Detect which cell encompasses the target text, then output its (X, Y) center coordinate. 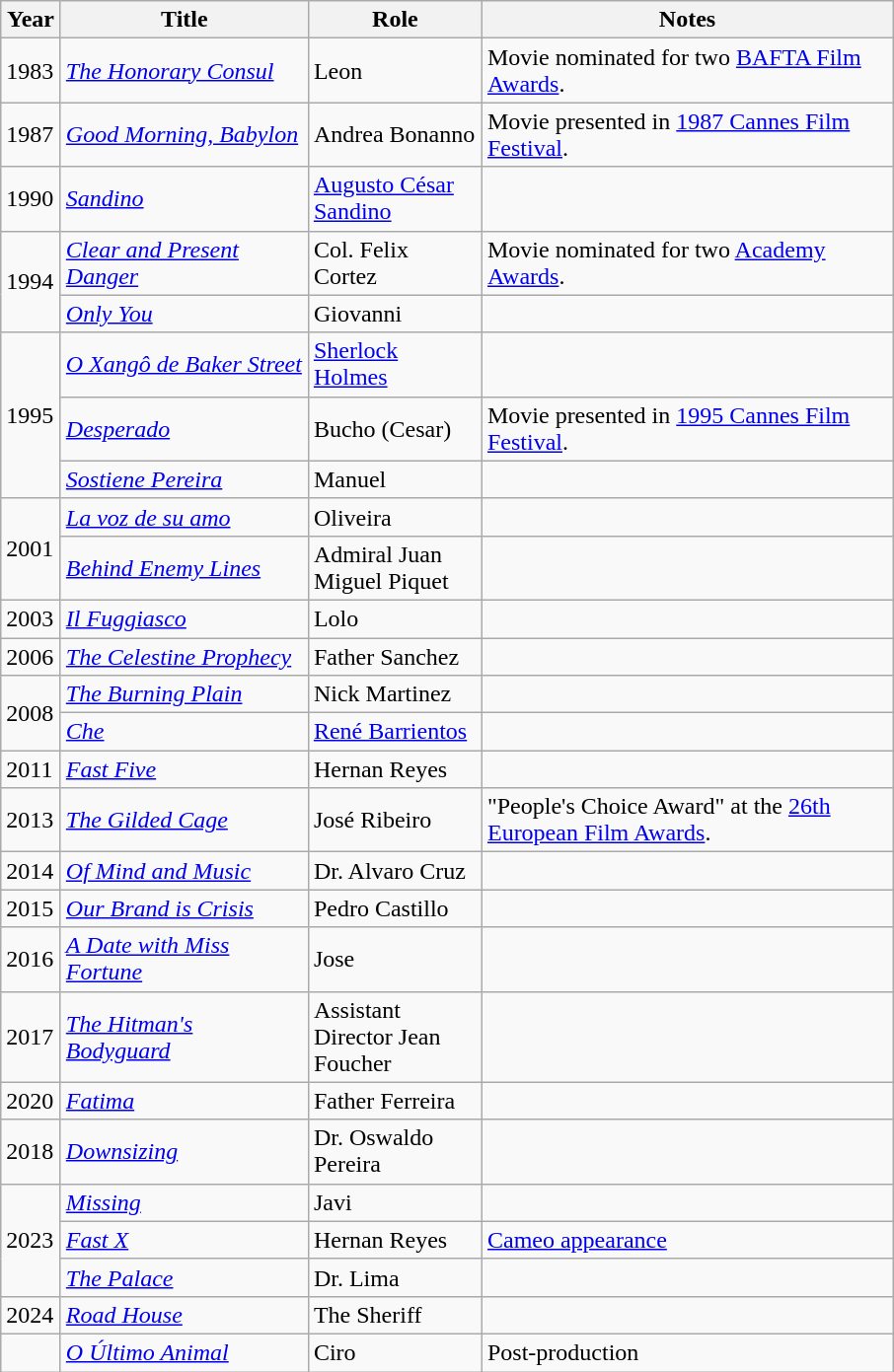
The Celestine Prophecy (184, 656)
Sandino (184, 199)
Downsizing (184, 1152)
Good Morning, Babylon (184, 134)
Leon (395, 71)
Dr. Lima (395, 1277)
2018 (32, 1152)
Bucho (Cesar) (395, 428)
Fatima (184, 1101)
2015 (32, 908)
2014 (32, 871)
Father Sanchez (395, 656)
Sherlock Holmes (395, 365)
2017 (32, 1037)
Manuel (395, 479)
René Barrientos (395, 732)
The Hitman's Bodyguard (184, 1037)
Of Mind and Music (184, 871)
1990 (32, 199)
The Sheriff (395, 1315)
Col. Felix Cortez (395, 262)
2016 (32, 959)
Movie nominated for two Academy Awards. (687, 262)
Role (395, 20)
Fast X (184, 1240)
Desperado (184, 428)
Assistant Director Jean Foucher (395, 1037)
1995 (32, 415)
José Ribeiro (395, 821)
2001 (32, 548)
Road House (184, 1315)
1983 (32, 71)
Ciro (395, 1352)
La voz de su amo (184, 517)
Movie presented in 1987 Cannes Film Festival. (687, 134)
2020 (32, 1101)
O Último Animal (184, 1352)
1994 (32, 282)
Title (184, 20)
Father Ferreira (395, 1101)
Che (184, 732)
Sostiene Pereira (184, 479)
Clear and Present Danger (184, 262)
2023 (32, 1240)
Behind Enemy Lines (184, 568)
Pedro Castillo (395, 908)
Post-production (687, 1352)
Andrea Bonanno (395, 134)
Notes (687, 20)
Only You (184, 314)
The Gilded Cage (184, 821)
The Honorary Consul (184, 71)
"People's Choice Award" at the 26th European Film Awards. (687, 821)
2006 (32, 656)
Javi (395, 1202)
Fast Five (184, 769)
The Palace (184, 1277)
Movie presented in 1995 Cannes Film Festival. (687, 428)
Year (32, 20)
O Xangô de Baker Street (184, 365)
Giovanni (395, 314)
Cameo appearance (687, 1240)
Jose (395, 959)
Nick Martinez (395, 694)
2024 (32, 1315)
Augusto César Sandino (395, 199)
2013 (32, 821)
2003 (32, 618)
Il Fuggiasco (184, 618)
2011 (32, 769)
Our Brand is Crisis (184, 908)
Lolo (395, 618)
Movie nominated for two BAFTA Film Awards. (687, 71)
1987 (32, 134)
Missing (184, 1202)
Dr. Alvaro Cruz (395, 871)
Admiral Juan Miguel Piquet (395, 568)
2008 (32, 713)
A Date with Miss Fortune (184, 959)
Oliveira (395, 517)
The Burning Plain (184, 694)
Dr. Oswaldo Pereira (395, 1152)
